Determine the [x, y] coordinate at the center of the cell enclosing the given text.  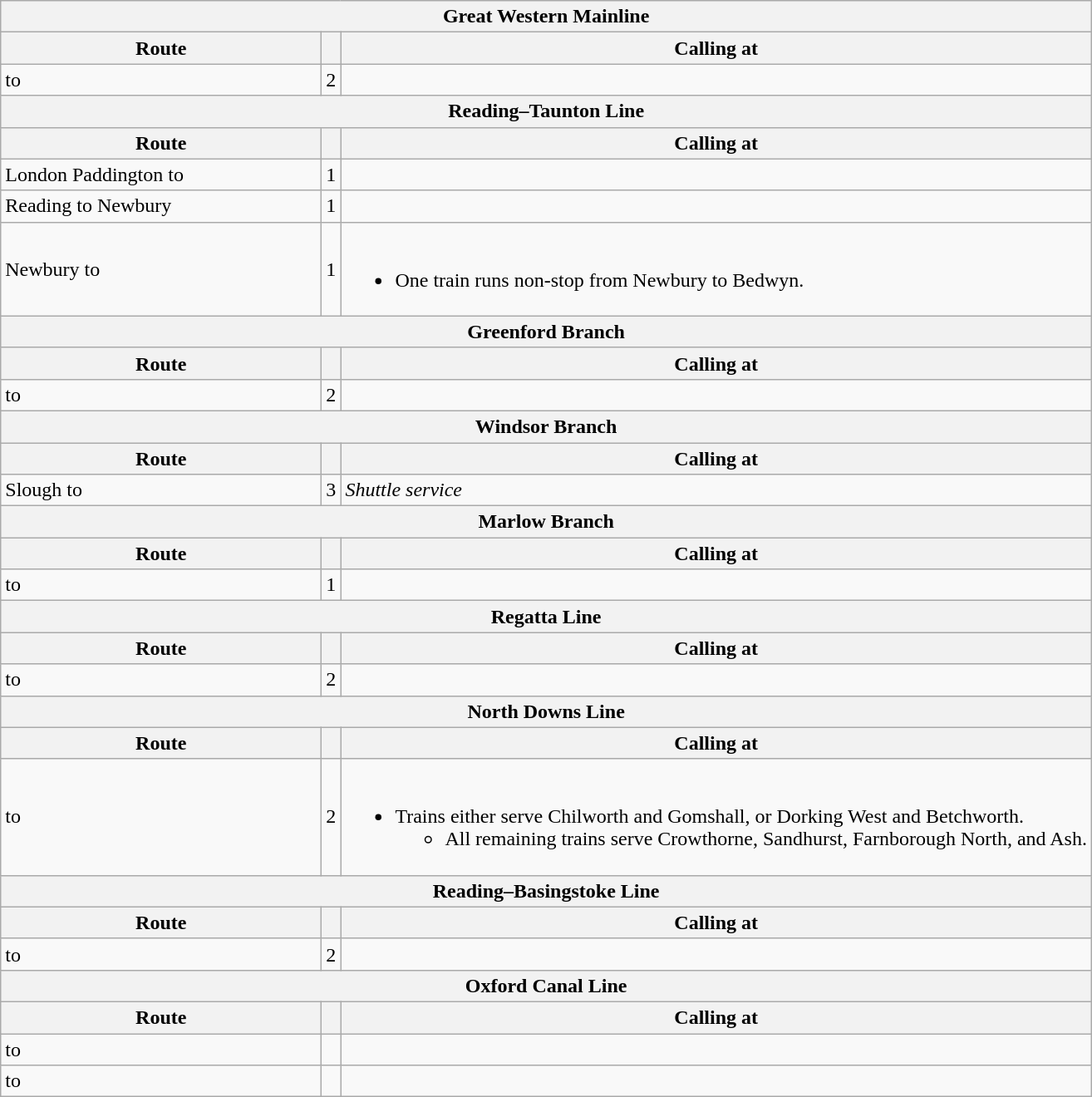
Newbury to [161, 269]
Windsor Branch [547, 426]
Regatta Line [547, 617]
Oxford Canal Line [547, 986]
Reading to Newbury [161, 206]
North Downs Line [547, 711]
Shuttle service [716, 490]
Marlow Branch [547, 522]
Greenford Branch [547, 332]
Great Western Mainline [547, 17]
One train runs non-stop from Newbury to Bedwyn. [716, 269]
Reading–Basingstoke Line [547, 891]
Reading–Taunton Line [547, 111]
3 [331, 490]
London Paddington to [161, 175]
Slough to [161, 490]
